Scan for the cell matching the given text and deliver its [X, Y] coordinate at center. 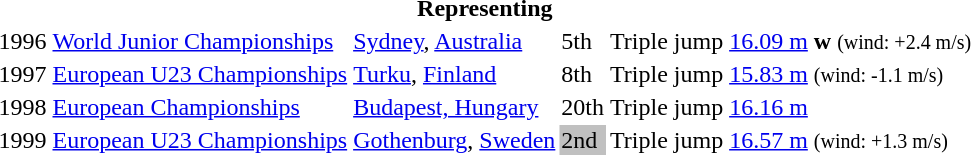
20th [583, 107]
World Junior Championships [200, 41]
Turku, Finland [454, 74]
Gothenburg, Sweden [454, 140]
Sydney, Australia [454, 41]
European Championships [200, 107]
5th [583, 41]
2nd [583, 140]
Budapest, Hungary [454, 107]
8th [583, 74]
